For the text-containing cell, return its midpoint in (X, Y) coordinate format. 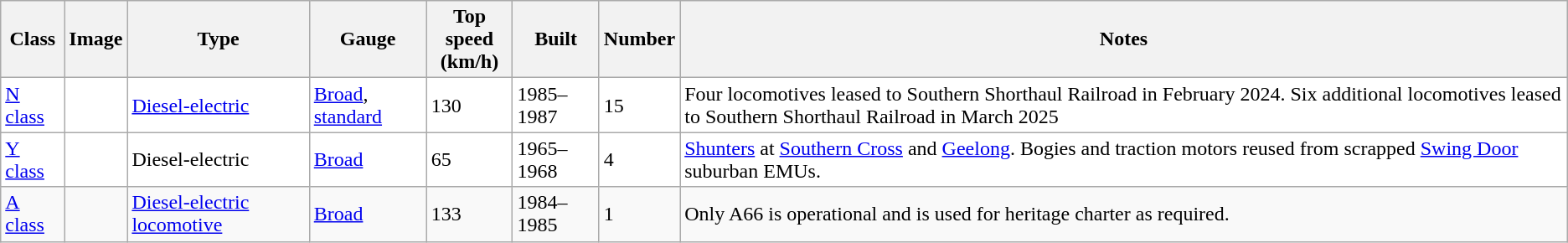
Broad, standard (368, 106)
N class (33, 106)
65 (469, 159)
Notes (1124, 39)
Type (218, 39)
1984–1985 (556, 215)
Top speed(km/h) (469, 39)
130 (469, 106)
Class (33, 39)
1965–1968 (556, 159)
Built (556, 39)
Only A66 is operational and is used for heritage charter as required. (1124, 215)
Gauge (368, 39)
1 (639, 215)
A class (33, 215)
4 (639, 159)
1985–1987 (556, 106)
Number (639, 39)
Diesel-electric locomotive (218, 215)
15 (639, 106)
Image (95, 39)
Y class (33, 159)
Shunters at Southern Cross and Geelong. Bogies and traction motors reused from scrapped Swing Door suburban EMUs. (1124, 159)
133 (469, 215)
